Return [X, Y] of the center of cell containing provided text 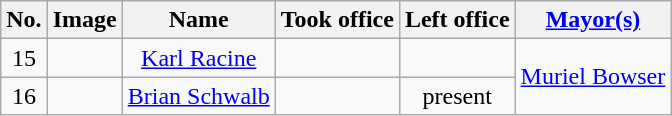
Karl Racine [198, 58]
present [457, 96]
16 [24, 96]
15 [24, 58]
Left office [457, 20]
No. [24, 20]
Name [198, 20]
Brian Schwalb [198, 96]
Mayor(s) [593, 20]
Image [84, 20]
Took office [337, 20]
Muriel Bowser [593, 77]
